Provide the [X, Y] coordinate of the cell's center where the given text is located.  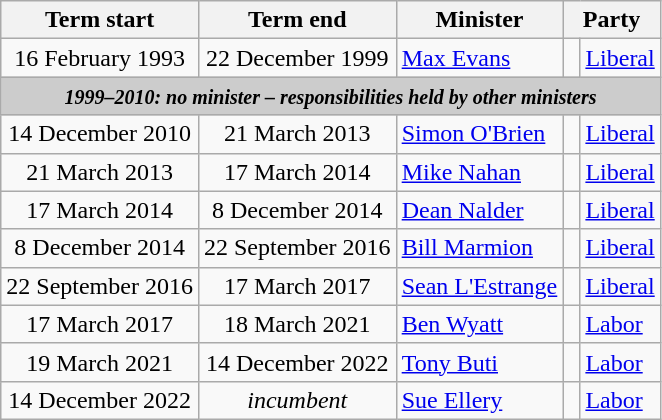
Ben Wyatt [480, 324]
18 March 2021 [297, 324]
Simon O'Brien [480, 134]
Bill Marmion [480, 248]
Dean Nalder [480, 210]
Party [612, 20]
22 December 1999 [297, 58]
Mike Nahan [480, 172]
incumbent [297, 400]
1999–2010: no minister – responsibilities held by other ministers [331, 96]
Term start [100, 20]
14 December 2010 [100, 134]
Max Evans [480, 58]
Sue Ellery [480, 400]
Sean L'Estrange [480, 286]
Term end [297, 20]
Minister [480, 20]
16 February 1993 [100, 58]
19 March 2021 [100, 362]
Tony Buti [480, 362]
